Determine the (x, y) coordinate at the center of the cell enclosing the given text.  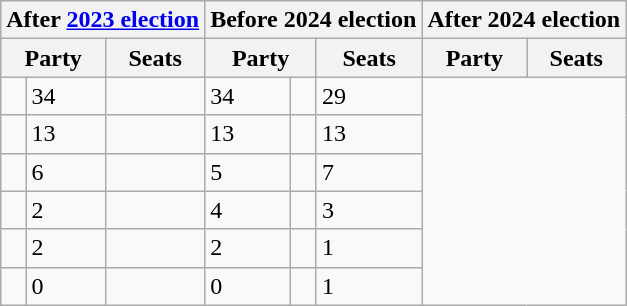
6 (66, 172)
29 (368, 96)
5 (248, 172)
4 (248, 210)
After 2023 election (103, 20)
7 (368, 172)
3 (368, 210)
After 2024 election (524, 20)
Before 2024 election (314, 20)
